Find where the given text appears and provide that cell's center as (X, Y) coordinate. 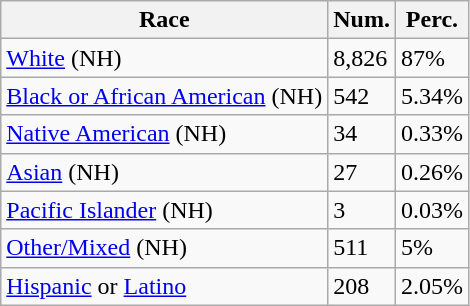
White (NH) (164, 58)
511 (362, 248)
Perc. (432, 20)
5.34% (432, 96)
Race (164, 20)
3 (362, 210)
8,826 (362, 58)
Num. (362, 20)
Black or African American (NH) (164, 96)
0.26% (432, 172)
0.03% (432, 210)
208 (362, 286)
27 (362, 172)
542 (362, 96)
0.33% (432, 134)
Pacific Islander (NH) (164, 210)
5% (432, 248)
34 (362, 134)
Hispanic or Latino (164, 286)
2.05% (432, 286)
Asian (NH) (164, 172)
Other/Mixed (NH) (164, 248)
87% (432, 58)
Native American (NH) (164, 134)
